Search for the cell housing the specified text and yield its (X, Y) center coordinate. 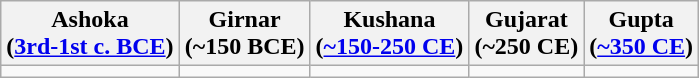
Kushana(~150-250 CE) (390, 34)
Gujarat(~250 CE) (526, 34)
Gupta(~350 CE) (642, 34)
Girnar(~150 BCE) (244, 34)
Ashoka(3rd-1st c. BCE) (90, 34)
